Provide the (X, Y) coordinate of the cell's center where the given text is located.  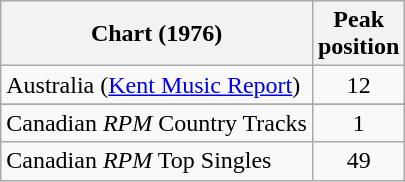
Canadian RPM Top Singles (157, 161)
49 (358, 161)
1 (358, 123)
12 (358, 85)
Canadian RPM Country Tracks (157, 123)
Peakposition (358, 34)
Chart (1976) (157, 34)
Australia (Kent Music Report) (157, 85)
